Search for the cell housing the specified text and yield its (x, y) center coordinate. 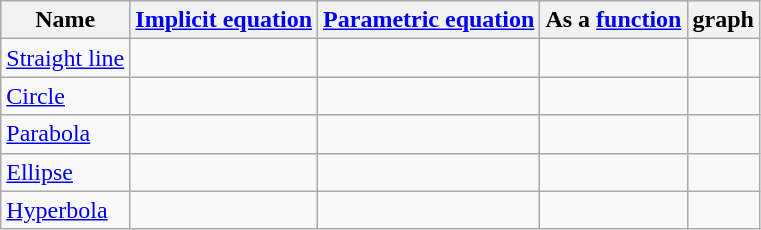
Hyperbola (66, 210)
Circle (66, 96)
Parametric equation (429, 20)
Name (66, 20)
Straight line (66, 58)
Ellipse (66, 172)
graph (723, 20)
Parabola (66, 134)
Implicit equation (224, 20)
As a function (614, 20)
